Provide the [x, y] coordinate of the cell's center where the given text is located.  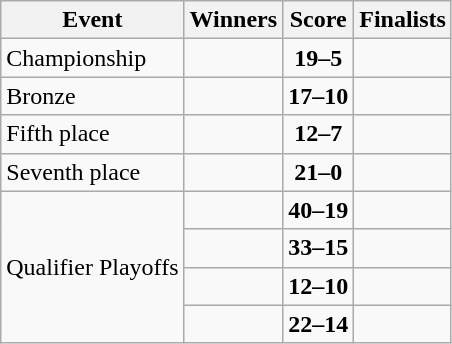
Event [92, 20]
17–10 [318, 96]
33–15 [318, 248]
Finalists [403, 20]
40–19 [318, 210]
Bronze [92, 96]
12–7 [318, 134]
19–5 [318, 58]
Seventh place [92, 172]
Qualifier Playoffs [92, 267]
Fifth place [92, 134]
21–0 [318, 172]
Score [318, 20]
Winners [234, 20]
12–10 [318, 286]
22–14 [318, 324]
Championship [92, 58]
